Return (X, Y) of the center of cell containing provided text 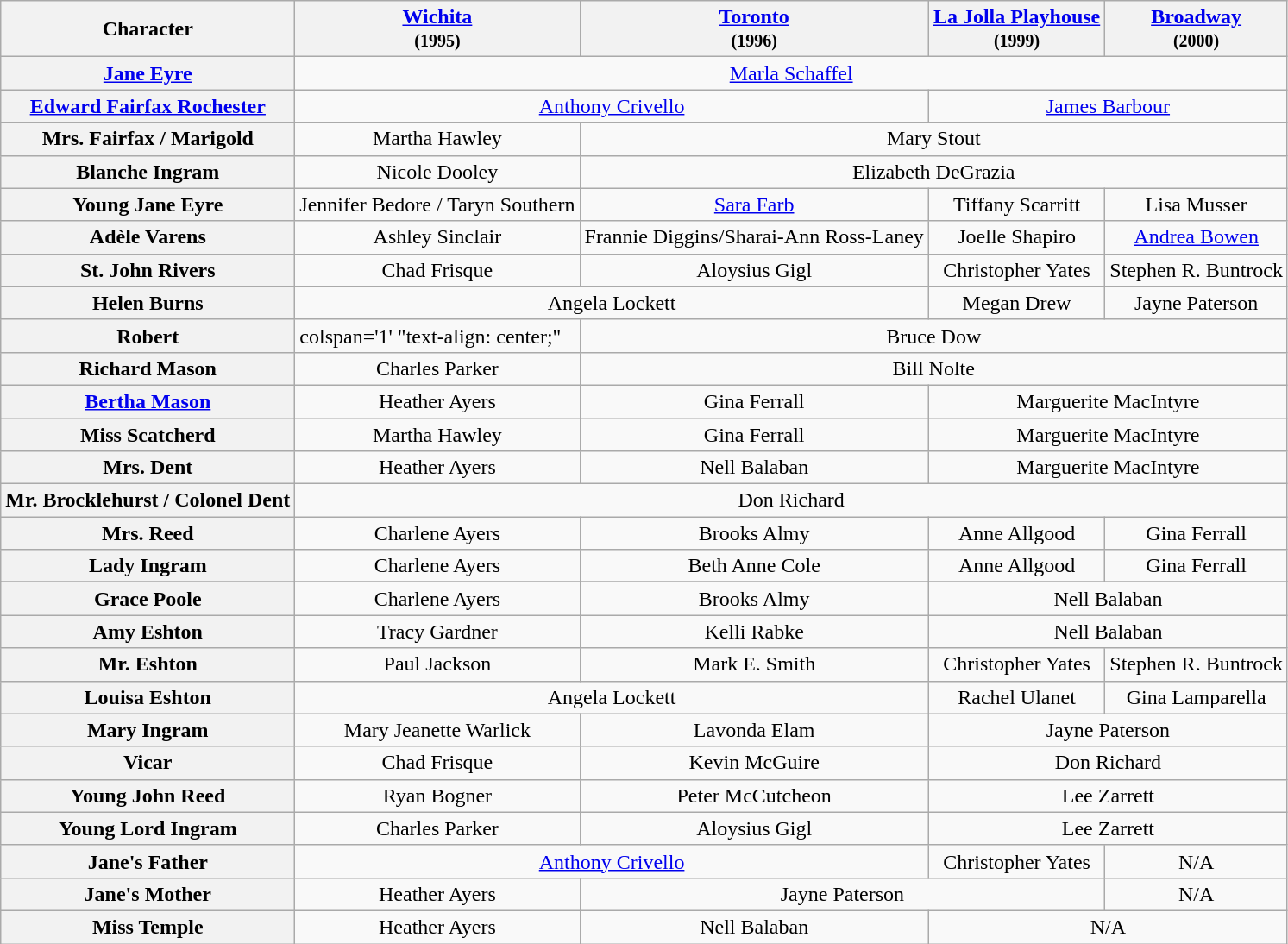
Wichita(1995) (437, 29)
Robert (148, 336)
Jane Eyre (148, 73)
Blanche Ingram (148, 172)
Mary Jeanette Warlick (437, 730)
Vicar (148, 763)
Mary Ingram (148, 730)
Mary Stout (933, 139)
Edward Fairfax Rochester (148, 106)
Kelli Rabke (754, 632)
Peter McCutcheon (754, 796)
Kevin McGuire (754, 763)
Frannie Diggins/Sharai-Ann Ross-Laney (754, 237)
Nicole Dooley (437, 172)
Miss Temple (148, 927)
Lisa Musser (1197, 205)
Tiffany Scarritt (1016, 205)
Mrs. Fairfax / Marigold (148, 139)
Grace Poole (148, 599)
Toronto (1996) (754, 29)
Young Jane Eyre (148, 205)
St. John Rivers (148, 270)
Paul Jackson (437, 664)
Joelle Shapiro (1016, 237)
Andrea Bowen (1197, 237)
Elizabeth DeGrazia (933, 172)
Young Lord Ingram (148, 828)
Broadway(2000) (1197, 29)
Sara Farb (754, 205)
Megan Drew (1016, 303)
Ryan Bogner (437, 796)
Lady Ingram (148, 566)
Mr. Eshton (148, 664)
Richard Mason (148, 368)
Louisa Eshton (148, 697)
Jane's Mother (148, 894)
Character (148, 29)
Mr. Brocklehurst / Colonel Dent (148, 500)
Bill Nolte (933, 368)
Marla Schaffel (792, 73)
La Jolla Playhouse (1999) (1016, 29)
James Barbour (1108, 106)
Bruce Dow (933, 336)
Bertha Mason (148, 401)
Gina Lamparella (1197, 697)
Rachel Ulanet (1016, 697)
Adèle Varens (148, 237)
Young John Reed (148, 796)
Helen Burns (148, 303)
Ashley Sinclair (437, 237)
Jennifer Bedore / Taryn Southern (437, 205)
Mrs. Dent (148, 468)
Tracy Gardner (437, 632)
Mark E. Smith (754, 664)
Mrs. Reed (148, 533)
Lavonda Elam (754, 730)
colspan='1' "text-align: center;" (437, 336)
Amy Eshton (148, 632)
Jane's Father (148, 861)
Beth Anne Cole (754, 566)
Miss Scatcherd (148, 434)
